Detect which cell encompasses the target text, then output its [X, Y] center coordinate. 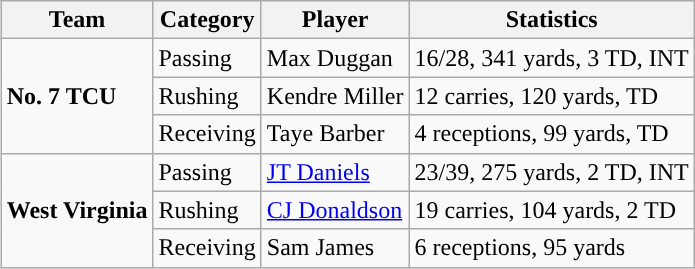
19 carries, 104 yards, 2 TD [552, 210]
12 carries, 120 yards, TD [552, 96]
4 receptions, 99 yards, TD [552, 134]
Taye Barber [335, 134]
Statistics [552, 20]
23/39, 275 yards, 2 TD, INT [552, 172]
Player [335, 20]
6 receptions, 95 yards [552, 248]
No. 7 TCU [77, 96]
Sam James [335, 248]
JT Daniels [335, 172]
16/28, 341 yards, 3 TD, INT [552, 58]
West Virginia [77, 210]
Category [207, 20]
Team [77, 20]
Kendre Miller [335, 96]
Max Duggan [335, 58]
CJ Donaldson [335, 210]
